Identify which cell holds the provided text, then report its [x, y] central coordinate. 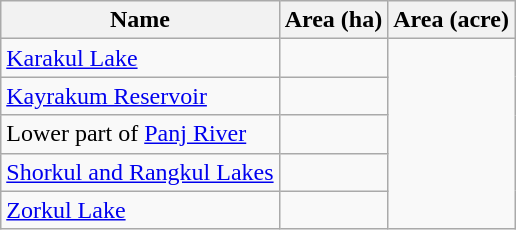
Name [140, 20]
Zorkul Lake [140, 210]
Shorkul and Rangkul Lakes [140, 172]
Lower part of Panj River [140, 134]
Kayrakum Reservoir [140, 96]
Area (ha) [334, 20]
Karakul Lake [140, 58]
Area (acre) [452, 20]
